Determine the (X, Y) coordinate at the center of the cell enclosing the given text.  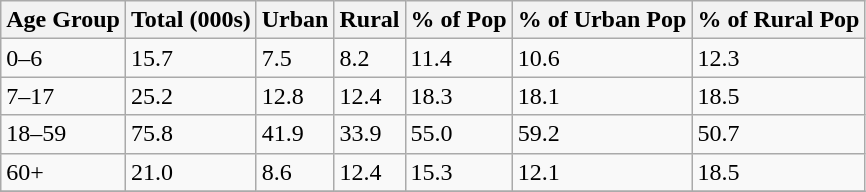
55.0 (458, 134)
25.2 (190, 96)
18.1 (602, 96)
15.7 (190, 58)
12.8 (295, 96)
% of Rural Pop (778, 20)
8.6 (295, 172)
Rural (370, 20)
11.4 (458, 58)
50.7 (778, 134)
10.6 (602, 58)
7.5 (295, 58)
8.2 (370, 58)
33.9 (370, 134)
59.2 (602, 134)
% of Urban Pop (602, 20)
75.8 (190, 134)
Age Group (64, 20)
7–17 (64, 96)
18.3 (458, 96)
12.1 (602, 172)
% of Pop (458, 20)
0–6 (64, 58)
15.3 (458, 172)
Urban (295, 20)
21.0 (190, 172)
18–59 (64, 134)
41.9 (295, 134)
60+ (64, 172)
Total (000s) (190, 20)
12.3 (778, 58)
